Identify which cell holds the provided text, then report its (x, y) central coordinate. 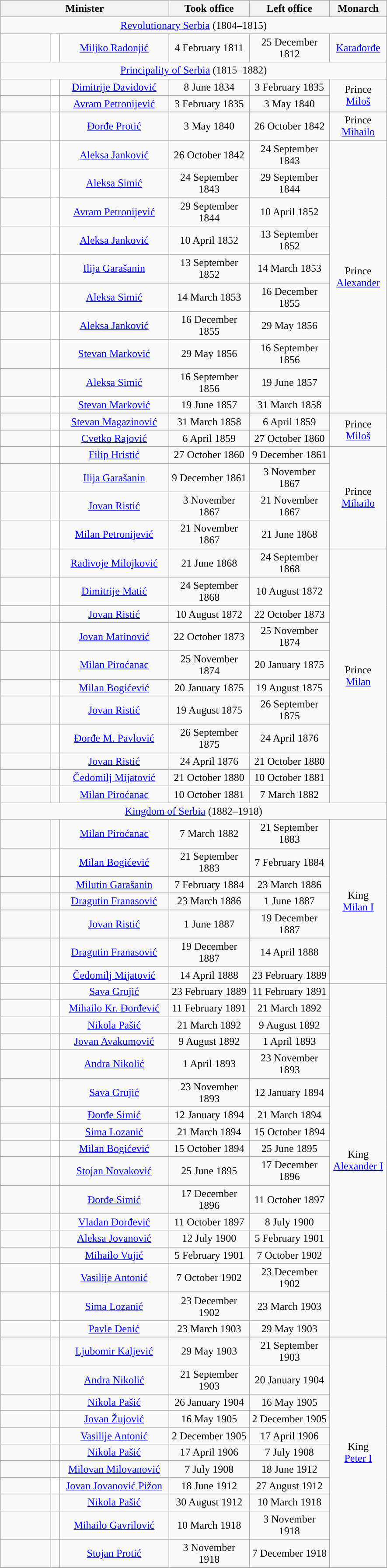
Pavle Denić (114, 1329)
8 June 1834 (209, 87)
Dimitrije Davidović (114, 87)
Stojan Protić (114, 1553)
Kingdom of Serbia (1882–1918) (194, 811)
Monarch (359, 9)
Filip Hristić (114, 455)
Jovan Žujović (114, 1419)
Miljko Radonjić (114, 48)
26 January 1904 (209, 1403)
Milan Petronijević (114, 535)
27 August 1912 (289, 1486)
Left office (289, 9)
PrinceMilan (359, 675)
Đorđe Protić (114, 126)
12 July 1900 (209, 1239)
Aleksa Jovanović (114, 1239)
Milovan Milovanović (114, 1469)
Minister (85, 9)
4 February 1811 (209, 48)
Đorđe M. Pavlović (114, 738)
Stevan Magazinović (114, 422)
KingMilan I (359, 901)
Mihailo Gavrilović (114, 1525)
Jovan Jovanović Pižon (114, 1486)
Cvetko Rajović (114, 438)
PrinceAlexander (359, 277)
KingAlexander I (359, 1160)
Mihailo Kr. Đorđević (114, 1008)
Dimitrije Matić (114, 591)
8 July 1900 (289, 1222)
Karađorđe (359, 48)
KingPeter I (359, 1452)
Principality of Serbia (1815–1882) (194, 70)
Milutin Garašanin (114, 885)
Took office (209, 9)
Radivoje Milojković (114, 563)
30 August 1912 (209, 1502)
7 December 1918 (289, 1553)
Mihailo Vujić (114, 1255)
Stojan Novaković (114, 1171)
Jovan Marinović (114, 636)
Revolutionary Serbia (1804–1815) (194, 25)
25 December 1812 (289, 48)
Ljubomir Kaljević (114, 1351)
Jovan Avakumović (114, 1042)
Vladan Đorđević (114, 1222)
20 January 1904 (289, 1380)
